Scan for the cell matching the given text and deliver its (X, Y) coordinate at center. 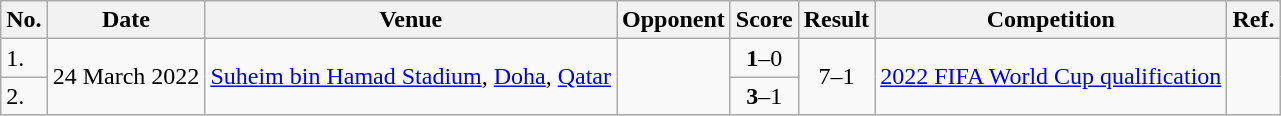
Ref. (1254, 20)
2. (24, 96)
24 March 2022 (126, 77)
1. (24, 58)
Venue (411, 20)
7–1 (836, 77)
Suheim bin Hamad Stadium, Doha, Qatar (411, 77)
2022 FIFA World Cup qualification (1051, 77)
Result (836, 20)
1–0 (764, 58)
Competition (1051, 20)
Opponent (674, 20)
3–1 (764, 96)
No. (24, 20)
Score (764, 20)
Date (126, 20)
